Pinpoint the cell where the given text exists, returning its (X, Y) midpoint coordinate. 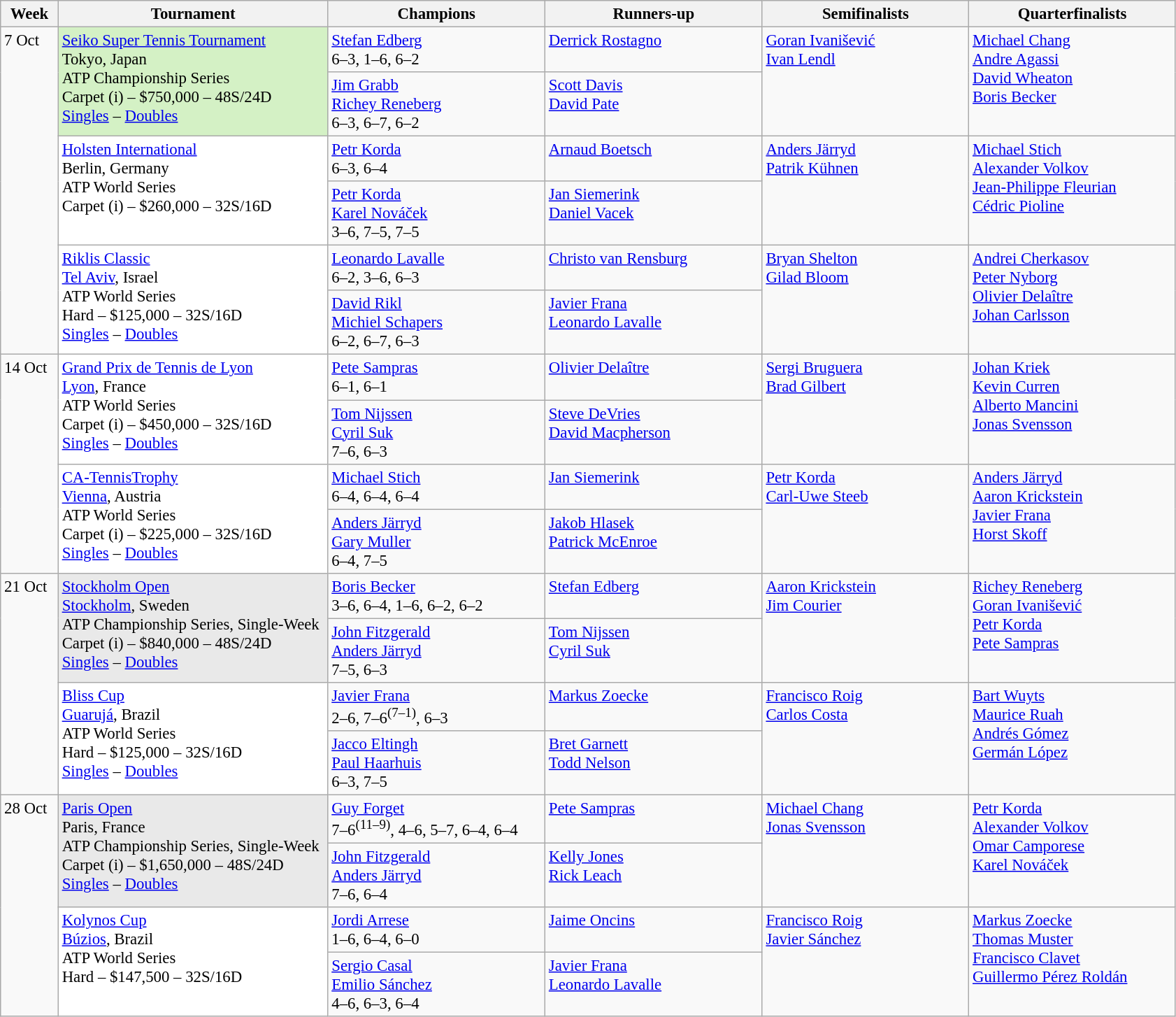
Scott Davis David Pate (654, 104)
Sergi Bruguera Brad Gilbert (866, 409)
Jacco Eltingh Paul Haarhuis 6–3, 7–5 (436, 763)
Michael Chang Andre Agassi David Wheaton Boris Becker (1073, 82)
Stockholm Open Stockholm, Sweden ATP Championship Series, Single-Week Carpet (i) – $840,000 – 48S/24D Singles – Doubles (193, 627)
Christo van Rensburg (654, 269)
Jaime Oncins (654, 930)
Jakob Hlasek Patrick McEnroe (654, 541)
Bryan Shelton Gilad Bloom (866, 300)
Sergio Casal Emilio Sánchez 4–6, 6–3, 6–4 (436, 985)
14 Oct (29, 464)
Bliss Cup Guarujá, Brazil ATP World Series Hard – $125,000 – 32S/16D Singles – Doubles (193, 739)
Jan Siemerink (654, 487)
7 Oct (29, 192)
David Rikl Michiel Schapers 6–2, 6–7, 6–3 (436, 323)
Arnaud Boetsch (654, 159)
Stefan Edberg (654, 596)
Anders Järryd Aaron Krickstein Javier Frana Horst Skoff (1073, 518)
Week (29, 14)
Steve DeVries David Macpherson (654, 432)
Jordi Arrese 1–6, 6–4, 6–0 (436, 930)
Michael Chang Jonas Svensson (866, 851)
Petr Korda Carl-Uwe Steeb (866, 518)
John Fitzgerald Anders Järryd 7–6, 6–4 (436, 876)
Grand Prix de Tennis de Lyon Lyon, France ATP World Series Carpet (i) – $450,000 – 32S/16D Singles – Doubles (193, 409)
Tom Nijssen Cyril Suk (654, 650)
Petr Korda 6–3, 6–4 (436, 159)
Tom Nijssen Cyril Suk 7–6, 6–3 (436, 432)
Champions (436, 14)
Runners-up (654, 14)
Riklis Classic Tel Aviv, Israel ATP World Series Hard – $125,000 – 32S/16D Singles – Doubles (193, 300)
Kelly Jones Rick Leach (654, 876)
Markus Zoecke (654, 706)
Paris Open Paris, France ATP Championship Series, Single-Week Carpet (i) – $1,650,000 – 48S/24D Singles – Doubles (193, 851)
Quarterfinalists (1073, 14)
Anders Järryd Patrik Kühnen (866, 191)
Jim Grabb Richey Reneberg 6–3, 6–7, 6–2 (436, 104)
Petr Korda Alexander Volkov Omar Camporese Karel Nováček (1073, 851)
Kolynos Cup Búzios, Brazil ATP World Series Hard – $147,500 – 32S/16D (193, 962)
Stefan Edberg 6–3, 1–6, 6–2 (436, 50)
Michael Stich 6–4, 6–4, 6–4 (436, 487)
Markus Zoecke Thomas Muster Francisco Clavet Guillermo Pérez Roldán (1073, 962)
Guy Forget 7–6(11–9), 4–6, 5–7, 6–4, 6–4 (436, 818)
Javier Frana 2–6, 7–6(7–1), 6–3 (436, 706)
Tournament (193, 14)
Semifinalists (866, 14)
Holsten International Berlin, Germany ATP World Series Carpet (i) – $260,000 – 32S/16D (193, 191)
Goran Ivanišević Ivan Lendl (866, 82)
Jan Siemerink Daniel Vacek (654, 213)
Andrei Cherkasov Peter Nyborg Olivier Delaître Johan Carlsson (1073, 300)
Boris Becker 3–6, 6–4, 1–6, 6–2, 6–2 (436, 596)
Bart Wuyts Maurice Ruah Andrés Gómez Germán López (1073, 739)
Francisco Roig Carlos Costa (866, 739)
Richey Reneberg Goran Ivanišević Petr Korda Pete Sampras (1073, 627)
Petr Korda Karel Nováček 3–6, 7–5, 7–5 (436, 213)
Derrick Rostagno (654, 50)
21 Oct (29, 684)
Johan Kriek Kevin Curren Alberto Mancini Jonas Svensson (1073, 409)
Seiko Super Tennis Tournament Tokyo, Japan ATP Championship Series Carpet (i) – $750,000 – 48S/24D Singles – Doubles (193, 82)
28 Oct (29, 905)
Francisco Roig Javier Sánchez (866, 962)
Pete Sampras (654, 818)
Michael Stich Alexander Volkov Jean-Philippe Fleurian Cédric Pioline (1073, 191)
Olivier Delaître (654, 378)
Aaron Krickstein Jim Courier (866, 627)
Anders Järryd Gary Muller 6–4, 7–5 (436, 541)
Pete Sampras 6–1, 6–1 (436, 378)
Bret Garnett Todd Nelson (654, 763)
Leonardo Lavalle 6–2, 3–6, 6–3 (436, 269)
John Fitzgerald Anders Järryd 7–5, 6–3 (436, 650)
CA-TennisTrophy Vienna, Austria ATP World Series Carpet (i) – $225,000 – 32S/16D Singles – Doubles (193, 518)
